Identify which cell holds the provided text, then report its (X, Y) central coordinate. 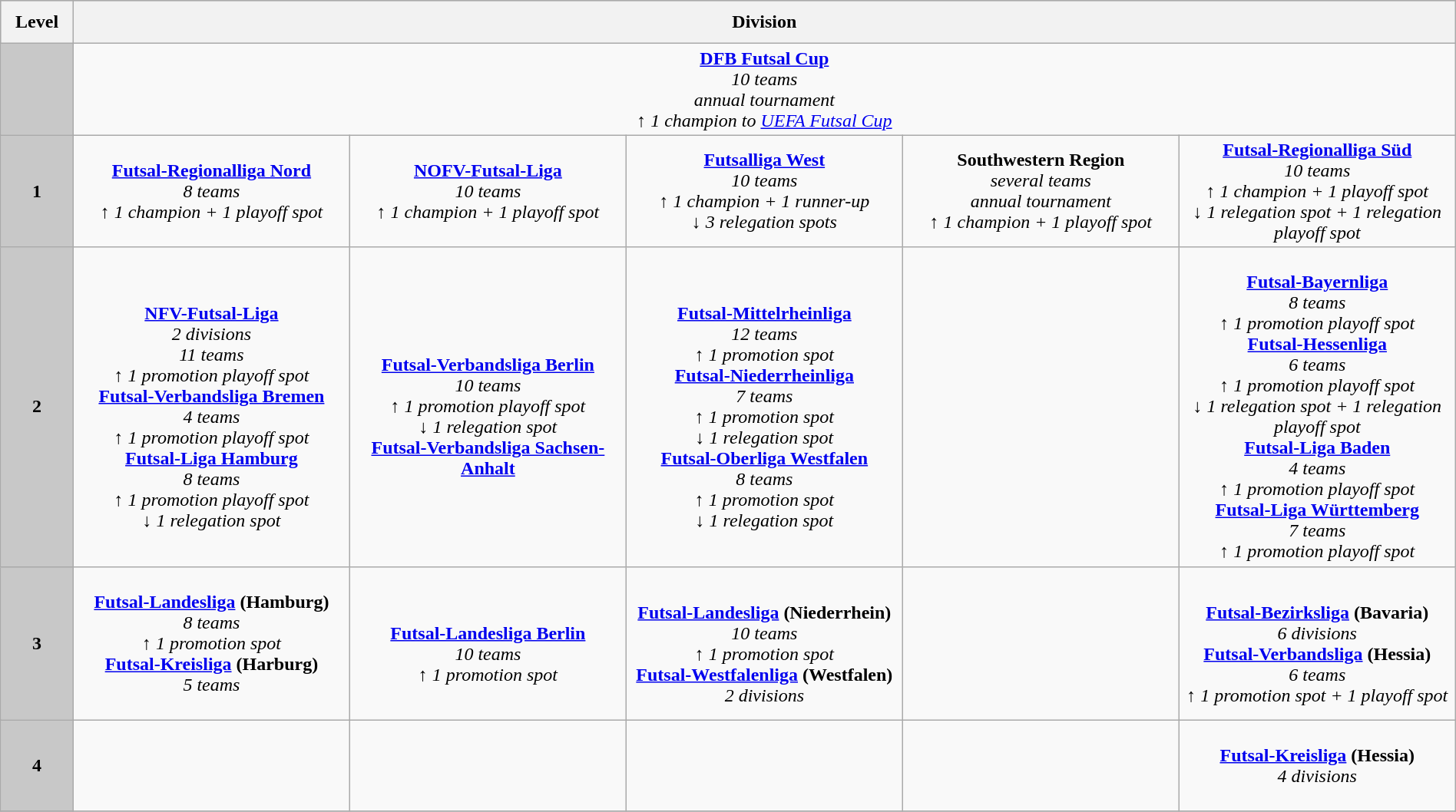
Futsal-Landesliga Berlin10 teams↑ 1 promotion spot (488, 643)
Southwestern Regionseveral teamsannual tournament↑ 1 champion + 1 playoff spot (1041, 191)
DFB Futsal Cup10 teamsannual tournament↑ 1 champion to UEFA Futsal Cup (764, 89)
Futsalliga West10 teams↑ 1 champion + 1 runner-up↓ 3 relegation spots (764, 191)
Futsal-Landesliga (Niederrhein)10 teams↑ 1 promotion spot Futsal-Westfalenliga (Westfalen)2 divisions (764, 643)
Futsal-Verbandsliga Berlin10 teams↑ 1 promotion playoff spot↓ 1 relegation spot Futsal-Verbandsliga Sachsen-Anhalt (488, 407)
Futsal-Regionalliga Süd10 teams↑ 1 champion + 1 playoff spot↓ 1 relegation spot + 1 relegation playoff spot (1317, 191)
2 (37, 407)
1 (37, 191)
Futsal-Kreisliga (Hessia)4 divisions (1317, 766)
NOFV-Futsal-Liga10 teams↑ 1 champion + 1 playoff spot (488, 191)
Futsal-Bezirksliga (Bavaria)6 divisions Futsal-Verbandsliga (Hessia)6 teams↑ 1 promotion spot + 1 playoff spot (1317, 643)
Futsal-Landesliga (Hamburg)8 teams↑ 1 promotion spot Futsal-Kreisliga (Harburg)5 teams (211, 643)
Level (37, 22)
4 (37, 766)
3 (37, 643)
Futsal-Regionalliga Nord8 teams↑ 1 champion + 1 playoff spot (211, 191)
Division (764, 22)
